Provide the (X, Y) coordinate of the cell's center where the given text is located.  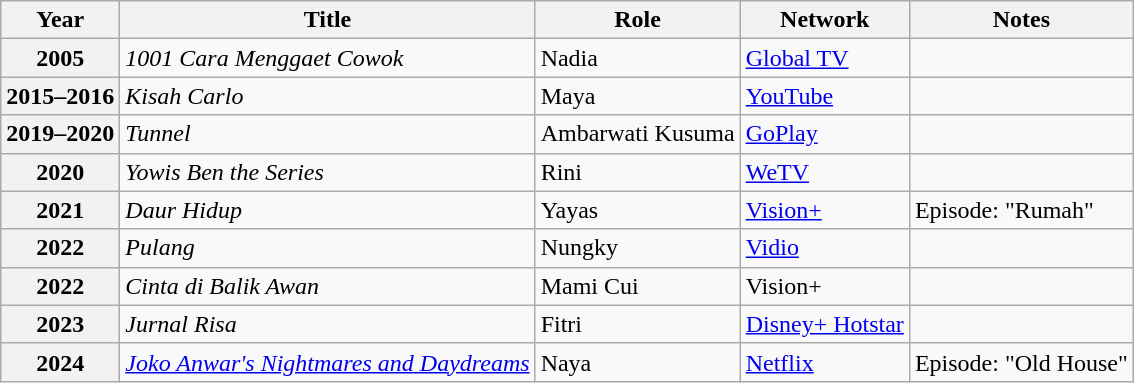
Jurnal Risa (328, 324)
Pulang (328, 248)
Episode: "Rumah" (1021, 210)
Notes (1021, 20)
Network (824, 20)
Maya (638, 96)
Kisah Carlo (328, 96)
Cinta di Balik Awan (328, 286)
WeTV (824, 172)
Global TV (824, 58)
Naya (638, 362)
2021 (60, 210)
Yowis Ben the Series (328, 172)
Title (328, 20)
Nadia (638, 58)
Fitri (638, 324)
Year (60, 20)
Role (638, 20)
Joko Anwar's Nightmares and Daydreams (328, 362)
GoPlay (824, 134)
Ambarwati Kusuma (638, 134)
Mami Cui (638, 286)
Rini (638, 172)
Vidio (824, 248)
Tunnel (328, 134)
2023 (60, 324)
YouTube (824, 96)
2024 (60, 362)
Yayas (638, 210)
Episode: "Old House" (1021, 362)
1001 Cara Menggaet Cowok (328, 58)
2020 (60, 172)
2019–2020 (60, 134)
Nungky (638, 248)
2005 (60, 58)
Daur Hidup (328, 210)
Disney+ Hotstar (824, 324)
Netflix (824, 362)
2015–2016 (60, 96)
